Determine the (X, Y) coordinate at the center of the cell enclosing the given text.  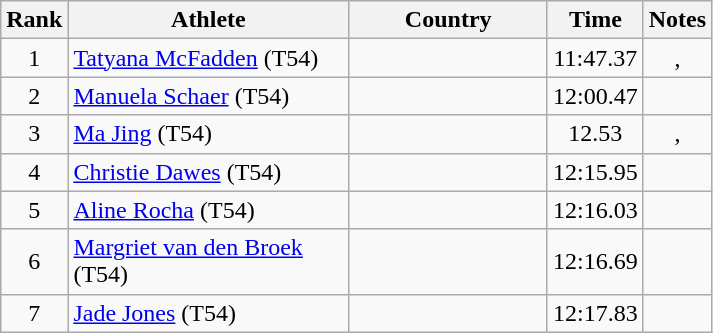
12:17.83 (595, 313)
Christie Dawes (T54) (208, 172)
Aline Rocha (T54) (208, 210)
6 (34, 262)
11:47.37 (595, 58)
Ma Jing (T54) (208, 134)
7 (34, 313)
12:15.95 (595, 172)
Country (448, 20)
2 (34, 96)
3 (34, 134)
Manuela Schaer (T54) (208, 96)
12:16.69 (595, 262)
Rank (34, 20)
1 (34, 58)
Jade Jones (T54) (208, 313)
12:16.03 (595, 210)
5 (34, 210)
Notes (677, 20)
Time (595, 20)
4 (34, 172)
12:00.47 (595, 96)
Athlete (208, 20)
Tatyana McFadden (T54) (208, 58)
12.53 (595, 134)
Margriet van den Broek (T54) (208, 262)
